Return [x, y] of the center of cell containing provided text 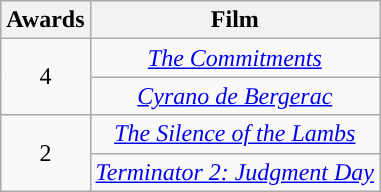
The Commitments [235, 58]
The Silence of the Lambs [235, 134]
2 [46, 153]
Film [235, 20]
Awards [46, 20]
Cyrano de Bergerac [235, 96]
4 [46, 77]
Terminator 2: Judgment Day [235, 172]
